Return [X, Y] of the center of cell containing provided text 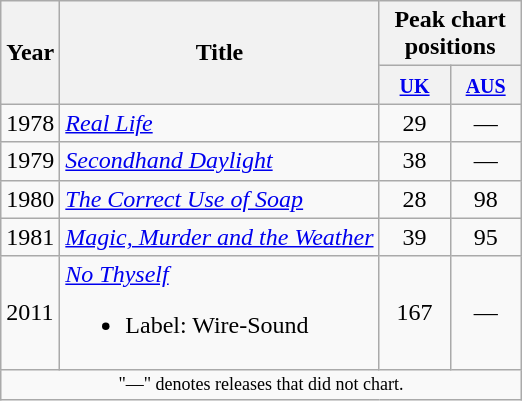
38 [414, 161]
UK [414, 85]
1978 [30, 123]
1980 [30, 199]
AUS [486, 85]
The Correct Use of Soap [220, 199]
95 [486, 237]
Peak chart positions [450, 34]
29 [414, 123]
Year [30, 52]
1981 [30, 237]
2011 [30, 312]
— [486, 312]
39 [414, 237]
Real Life [220, 123]
Title [220, 52]
167 [414, 312]
98 [486, 199]
"—" denotes releases that did not chart. [261, 384]
Secondhand Daylight [220, 161]
Magic, Murder and the Weather [220, 237]
No ThyselfLabel: Wire-Sound [220, 312]
28 [414, 199]
1979 [30, 161]
